Extract the [X, Y] coordinate from the center of the cell holding the provided text.  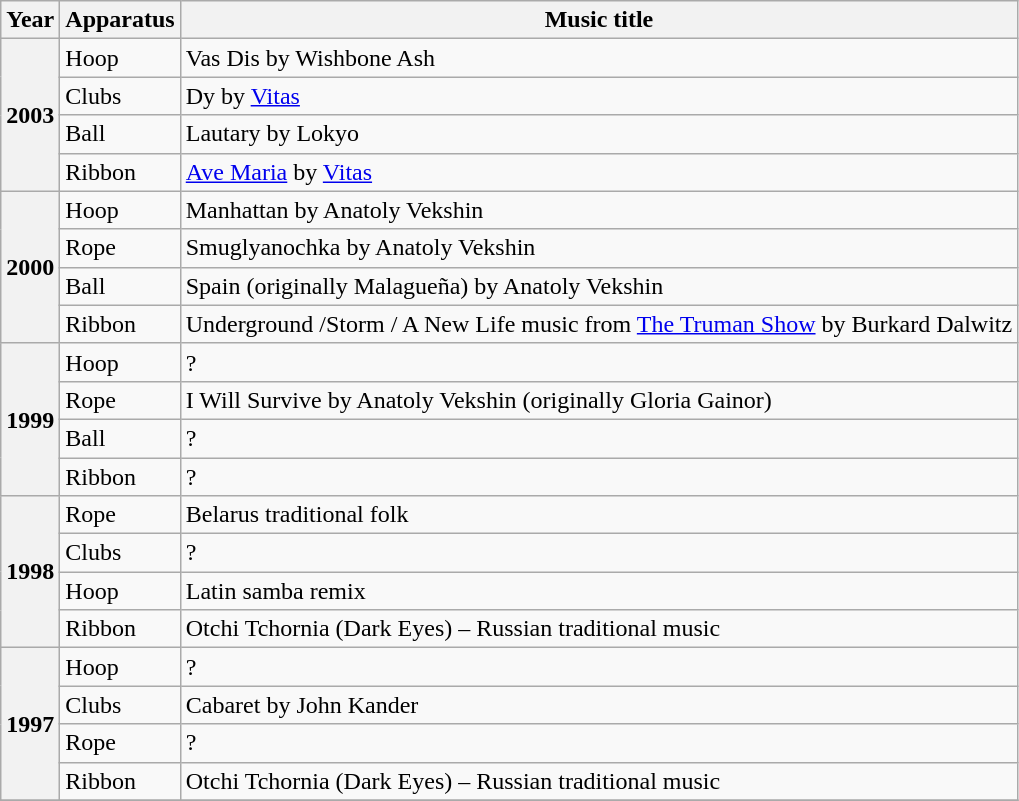
Cabaret by John Kander [598, 705]
Year [30, 20]
Smuglyanochka by Anatoly Vekshin [598, 248]
2000 [30, 267]
Spain (originally Malagueña) by Anatoly Vekshin [598, 286]
Underground /Storm / A New Life music from The Truman Show by Burkard Dalwitz [598, 324]
Music title [598, 20]
Dy by Vitas [598, 96]
1997 [30, 724]
1998 [30, 572]
Latin samba remix [598, 591]
Lautary by Lokyo [598, 134]
Manhattan by Anatoly Vekshin [598, 210]
Apparatus [120, 20]
Vas Dis by Wishbone Ash [598, 58]
1999 [30, 419]
Ave Maria by Vitas [598, 172]
Belarus traditional folk [598, 515]
2003 [30, 115]
I Will Survive by Anatoly Vekshin (originally Gloria Gainor) [598, 400]
